Provide the (X, Y) coordinate of the cell's center where the given text is located.  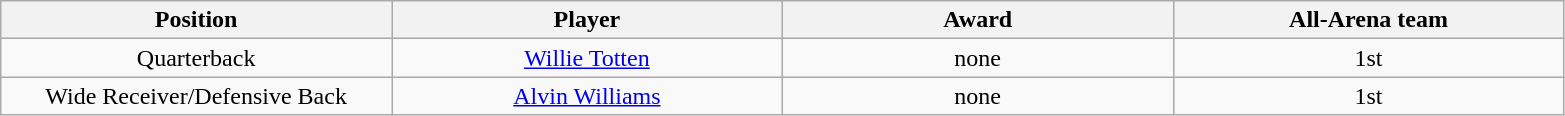
Wide Receiver/Defensive Back (196, 96)
Award (978, 20)
Willie Totten (588, 58)
All-Arena team (1368, 20)
Alvin Williams (588, 96)
Player (588, 20)
Quarterback (196, 58)
Position (196, 20)
